Provide the (X, Y) coordinate of the cell's center where the given text is located.  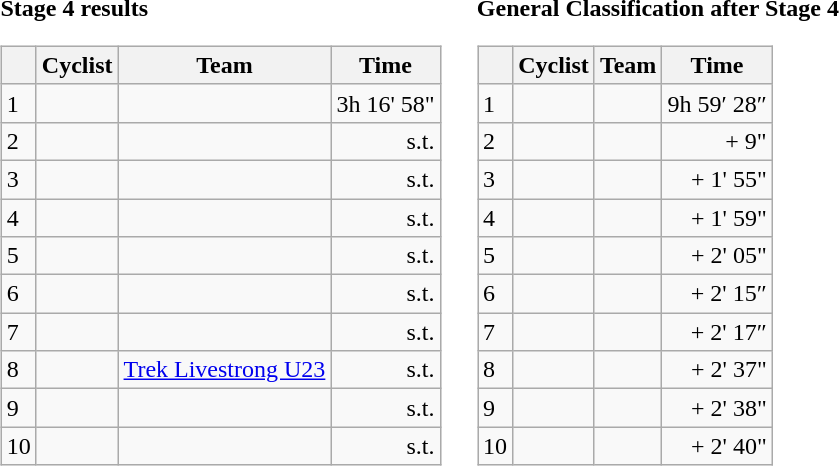
3h 16' 58" (386, 103)
+ 2' 05" (717, 256)
+ 2' 37" (717, 370)
+ 2' 17″ (717, 332)
+ 2' 15″ (717, 294)
9h 59′ 28″ (717, 103)
Trek Livestrong U23 (224, 370)
+ 1' 59" (717, 217)
+ 2' 40" (717, 446)
+ 1' 55" (717, 179)
+ 2' 38" (717, 408)
+ 9" (717, 141)
